Determine the [x, y] coordinate at the center of the cell enclosing the given text.  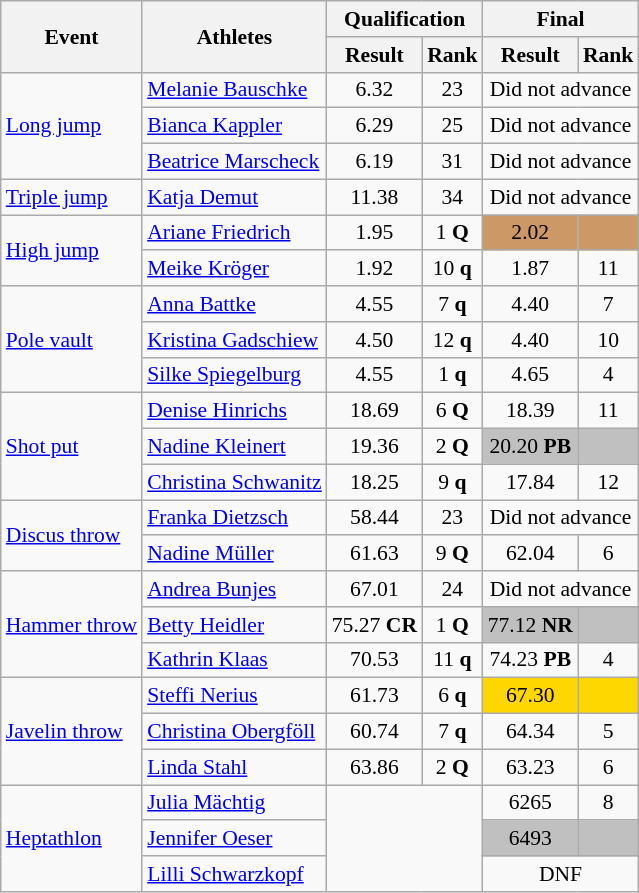
Beatrice Marscheck [234, 162]
Long jump [72, 126]
Christina Obergföll [234, 732]
Andrea Bunjes [234, 589]
Meike Kröger [234, 269]
9 Q [452, 554]
5 [608, 732]
Qualification [405, 19]
Julia Mächtig [234, 803]
10 q [452, 269]
18.69 [374, 411]
63.86 [374, 767]
64.34 [530, 732]
Steffi Nerius [234, 696]
67.30 [530, 696]
6.29 [374, 126]
6493 [530, 839]
Nadine Kleinert [234, 447]
1.95 [374, 233]
61.73 [374, 696]
60.74 [374, 732]
High jump [72, 250]
1.92 [374, 269]
Hammer throw [72, 624]
Katja Demut [234, 197]
75.27 CR [374, 625]
Jennifer Oeser [234, 839]
31 [452, 162]
63.23 [530, 767]
19.36 [374, 447]
Betty Heidler [234, 625]
70.53 [374, 660]
20.20 PB [530, 447]
11.38 [374, 197]
Triple jump [72, 197]
Kristina Gadschiew [234, 340]
6 Q [452, 411]
34 [452, 197]
DNF [561, 874]
Melanie Bauschke [234, 90]
62.04 [530, 554]
61.63 [374, 554]
11 q [452, 660]
1.87 [530, 269]
18.25 [374, 482]
Shot put [72, 446]
24 [452, 589]
6.32 [374, 90]
9 q [452, 482]
2.02 [530, 233]
10 [608, 340]
25 [452, 126]
Denise Hinrichs [234, 411]
12 q [452, 340]
77.12 NR [530, 625]
Linda Stahl [234, 767]
Silke Spiegelburg [234, 375]
Bianca Kappler [234, 126]
18.39 [530, 411]
12 [608, 482]
74.23 PB [530, 660]
6265 [530, 803]
Event [72, 36]
Lilli Schwarzkopf [234, 874]
Athletes [234, 36]
6.19 [374, 162]
Javelin throw [72, 732]
1 q [452, 375]
Final [561, 19]
Discus throw [72, 536]
Heptathlon [72, 838]
Kathrin Klaas [234, 660]
17.84 [530, 482]
6 q [452, 696]
4.65 [530, 375]
Ariane Friedrich [234, 233]
67.01 [374, 589]
Nadine Müller [234, 554]
58.44 [374, 518]
4.50 [374, 340]
Anna Battke [234, 304]
7 [608, 304]
8 [608, 803]
Pole vault [72, 340]
Christina Schwanitz [234, 482]
Franka Dietzsch [234, 518]
